Scan for the cell matching the given text and deliver its [x, y] coordinate at center. 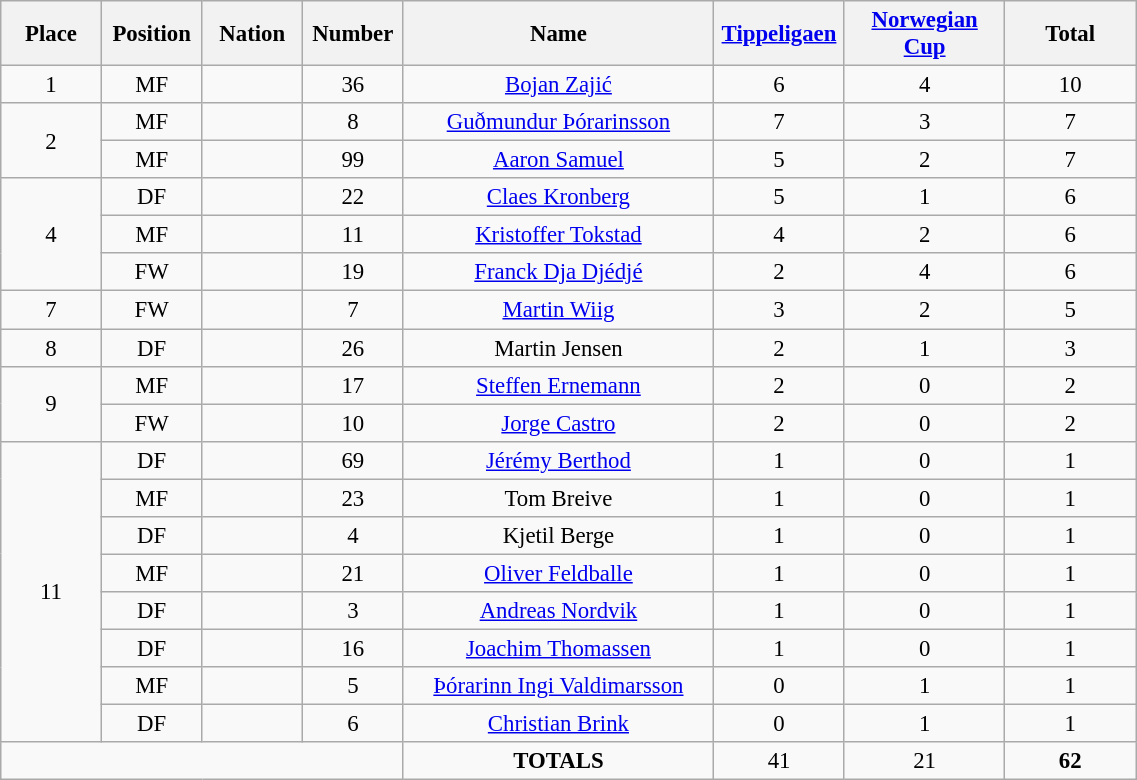
9 [52, 404]
Franck Dja Djédjé [558, 273]
Andreas Nordvik [558, 611]
Kristoffer Tokstad [558, 235]
Tom Breive [558, 498]
Þórarinn Ingi Valdimarsson [558, 686]
19 [354, 273]
16 [354, 648]
Oliver Feldballe [558, 573]
41 [780, 761]
99 [354, 160]
Name [558, 34]
62 [1070, 761]
TOTALS [558, 761]
17 [354, 385]
69 [354, 460]
Jérémy Berthod [558, 460]
Martin Wiig [558, 310]
Position [152, 34]
Martin Jensen [558, 348]
Kjetil Berge [558, 536]
Nation [252, 34]
Claes Kronberg [558, 197]
Place [52, 34]
26 [354, 348]
Total [1070, 34]
Aaron Samuel [558, 160]
Norwegian Cup [924, 34]
Joachim Thomassen [558, 648]
Number [354, 34]
Jorge Castro [558, 423]
Steffen Ernemann [558, 385]
Bojan Zajić [558, 85]
Tippeligaen [780, 34]
22 [354, 197]
Christian Brink [558, 724]
Guðmundur Þórarinsson [558, 122]
23 [354, 498]
36 [354, 85]
